Capture the cell that displays the provided text and extract its (X, Y) central coordinate. 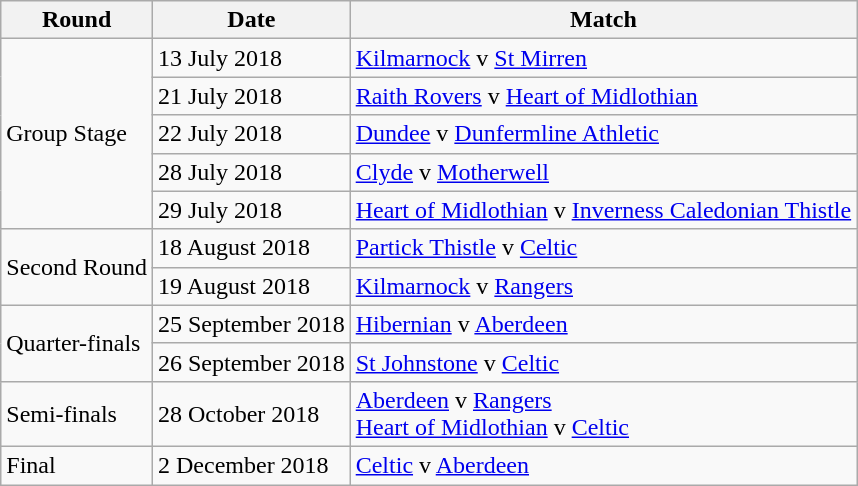
Raith Rovers v Heart of Midlothian (604, 96)
Date (251, 20)
Round (77, 20)
Dundee v Dunfermline Athletic (604, 134)
St Johnstone v Celtic (604, 362)
Clyde v Motherwell (604, 172)
29 July 2018 (251, 210)
Partick Thistle v Celtic (604, 248)
Hibernian v Aberdeen (604, 324)
Kilmarnock v Rangers (604, 286)
19 August 2018 (251, 286)
22 July 2018 (251, 134)
Final (77, 465)
21 July 2018 (251, 96)
Group Stage (77, 134)
26 September 2018 (251, 362)
Heart of Midlothian v Inverness Caledonian Thistle (604, 210)
13 July 2018 (251, 58)
2 December 2018 (251, 465)
Second Round (77, 267)
Kilmarnock v St Mirren (604, 58)
28 October 2018 (251, 414)
25 September 2018 (251, 324)
Aberdeen v Rangers Heart of Midlothian v Celtic (604, 414)
18 August 2018 (251, 248)
Semi-finals (77, 414)
Match (604, 20)
28 July 2018 (251, 172)
Quarter-finals (77, 343)
Celtic v Aberdeen (604, 465)
